Pinpoint the cell where the given text exists, returning its [x, y] midpoint coordinate. 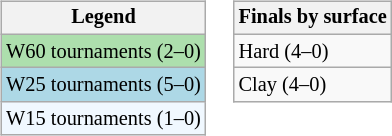
W15 tournaments (1–0) [103, 119]
W60 tournaments (2–0) [103, 51]
Legend [103, 18]
Finals by surface [313, 18]
Hard (4–0) [313, 51]
W25 tournaments (5–0) [103, 85]
Clay (4–0) [313, 85]
